Detect which cell encompasses the target text, then output its (X, Y) center coordinate. 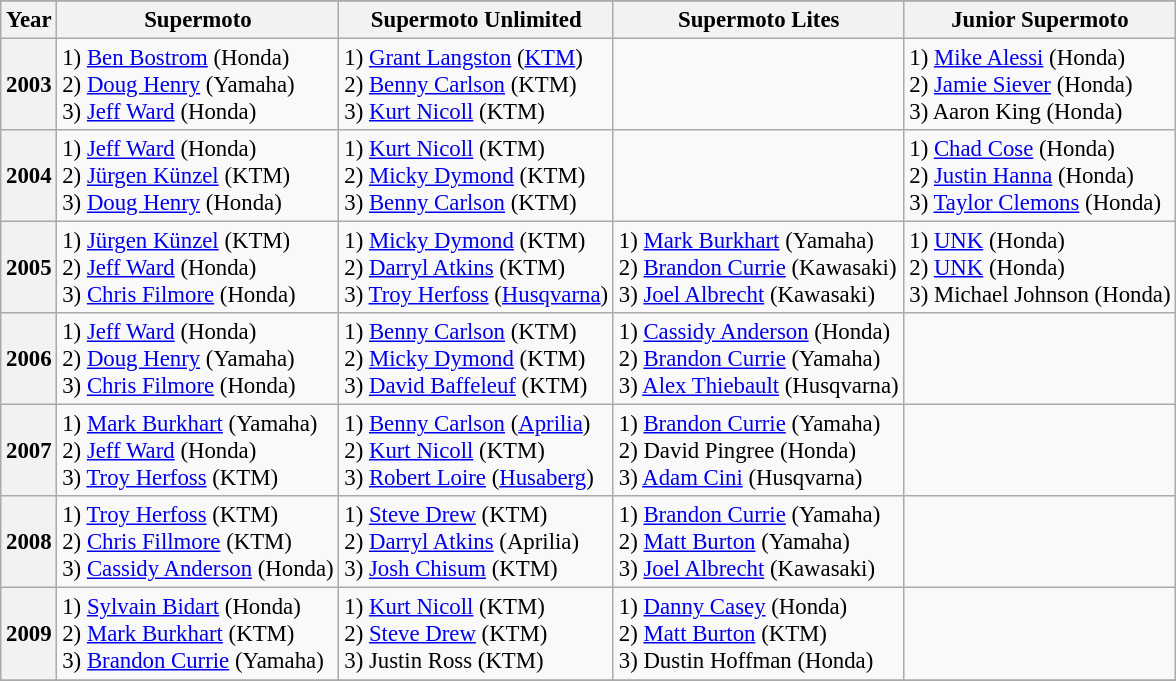
1) Sylvain Bidart (Honda)2) Mark Burkhart (KTM)3) Brandon Currie (Yamaha) (198, 634)
1) Kurt Nicoll (KTM)2) Micky Dymond (KTM)3) Benny Carlson (KTM) (476, 176)
1) Brandon Currie (Yamaha)2) Matt Burton (Yamaha)3) Joel Albrecht (Kawasaki) (758, 542)
2005 (29, 268)
1) Cassidy Anderson (Honda)2) Brandon Currie (Yamaha)3) Alex Thiebault (Husqvarna) (758, 359)
1) Mark Burkhart (Yamaha)2) Brandon Currie (Kawasaki)3) Joel Albrecht (Kawasaki) (758, 268)
2004 (29, 176)
2008 (29, 542)
2009 (29, 634)
2003 (29, 85)
1) Grant Langston (KTM)2) Benny Carlson (KTM)3) Kurt Nicoll (KTM) (476, 85)
1) Brandon Currie (Yamaha)2) David Pingree (Honda)3) Adam Cini (Husqvarna) (758, 451)
Supermoto (198, 20)
1) Benny Carlson (KTM)2) Micky Dymond (KTM)3) David Baffeleuf (KTM) (476, 359)
2007 (29, 451)
1) Benny Carlson (Aprilia)2) Kurt Nicoll (KTM)3) Robert Loire (Husaberg) (476, 451)
1) Micky Dymond (KTM)2) Darryl Atkins (KTM)3) Troy Herfoss (Husqvarna) (476, 268)
Year (29, 20)
1) Mark Burkhart (Yamaha)2) Jeff Ward (Honda)3) Troy Herfoss (KTM) (198, 451)
1) Mike Alessi (Honda)2) Jamie Siever (Honda)3) Aaron King (Honda) (1040, 85)
Supermoto Unlimited (476, 20)
2006 (29, 359)
1) Jürgen Künzel (KTM)2) Jeff Ward (Honda)3) Chris Filmore (Honda) (198, 268)
1) Troy Herfoss (KTM)2) Chris Fillmore (KTM)3) Cassidy Anderson (Honda) (198, 542)
1) UNK (Honda)2) UNK (Honda)3) Michael Johnson (Honda) (1040, 268)
1) Steve Drew (KTM)2) Darryl Atkins (Aprilia)3) Josh Chisum (KTM) (476, 542)
1) Kurt Nicoll (KTM)2) Steve Drew (KTM)3) Justin Ross (KTM) (476, 634)
1) Jeff Ward (Honda)2) Doug Henry (Yamaha)3) Chris Filmore (Honda) (198, 359)
1) Danny Casey (Honda)2) Matt Burton (KTM)3) Dustin Hoffman (Honda) (758, 634)
1) Ben Bostrom (Honda)2) Doug Henry (Yamaha)3) Jeff Ward (Honda) (198, 85)
1) Chad Cose (Honda)2) Justin Hanna (Honda)3) Taylor Clemons (Honda) (1040, 176)
Junior Supermoto (1040, 20)
1) Jeff Ward (Honda)2) Jürgen Künzel (KTM)3) Doug Henry (Honda) (198, 176)
Supermoto Lites (758, 20)
